For the text-containing cell, return its midpoint in (x, y) coordinate format. 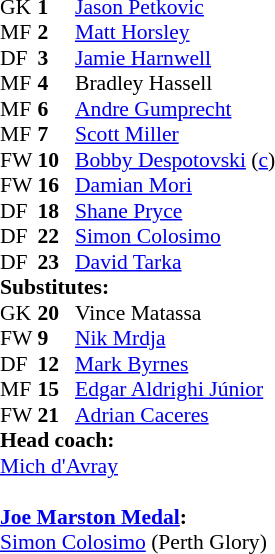
10 (57, 160)
Vince Matassa (175, 313)
16 (57, 185)
23 (57, 262)
Joe Marston Medal: (138, 504)
Mark Byrnes (175, 364)
9 (57, 339)
Nik Mrdja (175, 339)
15 (57, 389)
6 (57, 109)
7 (57, 135)
David Tarka (175, 262)
Bobby Despotovski (c) (175, 160)
GK (19, 313)
Adrian Caceres (175, 415)
Simon Colosimo (175, 237)
21 (57, 415)
22 (57, 237)
Head coach: (138, 441)
Mich d'Avray (138, 466)
Matt Horsley (175, 33)
2 (57, 33)
Shane Pryce (175, 211)
12 (57, 364)
20 (57, 313)
Scott Miller (175, 135)
Bradley Hassell (175, 83)
4 (57, 83)
Jamie Harnwell (175, 58)
18 (57, 211)
Damian Mori (175, 185)
Edgar Aldrighi Júnior (175, 389)
Andre Gumprecht (175, 109)
3 (57, 58)
Substitutes: (138, 287)
